From the cell containing the given text, extract its center point as [X, Y] coordinate. 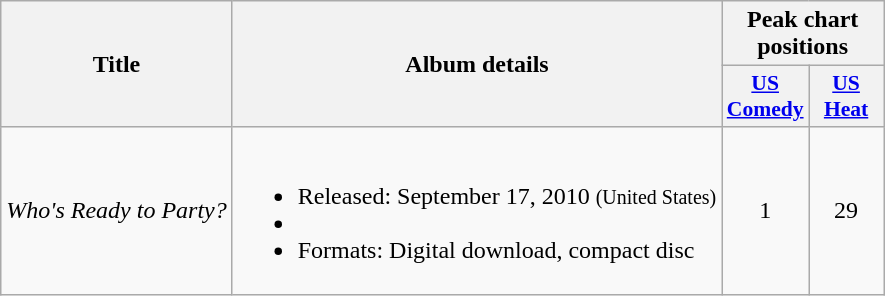
Peak chart positions [803, 34]
Album details [476, 64]
29 [846, 210]
USHeat [846, 96]
Who's Ready to Party? [116, 210]
Released: September 17, 2010 (United States)Formats: Digital download, compact disc [476, 210]
1 [766, 210]
USComedy [766, 96]
Title [116, 64]
